Scan for the cell matching the given text and deliver its (x, y) coordinate at center. 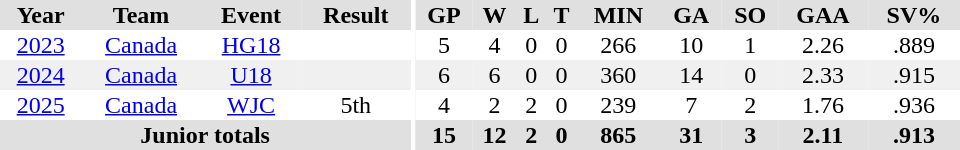
2.33 (823, 75)
.889 (914, 45)
SO (750, 15)
Year (40, 15)
2024 (40, 75)
T (561, 15)
12 (494, 135)
1.76 (823, 105)
266 (618, 45)
.915 (914, 75)
.936 (914, 105)
3 (750, 135)
865 (618, 135)
2023 (40, 45)
Junior totals (205, 135)
GA (691, 15)
15 (444, 135)
MIN (618, 15)
239 (618, 105)
W (494, 15)
2.26 (823, 45)
HG18 (251, 45)
Result (356, 15)
L (531, 15)
2.11 (823, 135)
31 (691, 135)
SV% (914, 15)
GP (444, 15)
GAA (823, 15)
Event (251, 15)
2025 (40, 105)
10 (691, 45)
14 (691, 75)
Team (141, 15)
.913 (914, 135)
7 (691, 105)
WJC (251, 105)
5th (356, 105)
U18 (251, 75)
5 (444, 45)
360 (618, 75)
1 (750, 45)
